For the text-containing cell, return its midpoint in (x, y) coordinate format. 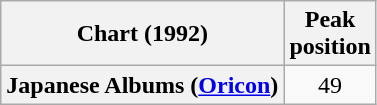
Chart (1992) (142, 34)
Peakposition (330, 34)
49 (330, 85)
Japanese Albums (Oricon) (142, 85)
